Pinpoint the cell where the given text exists, returning its [x, y] midpoint coordinate. 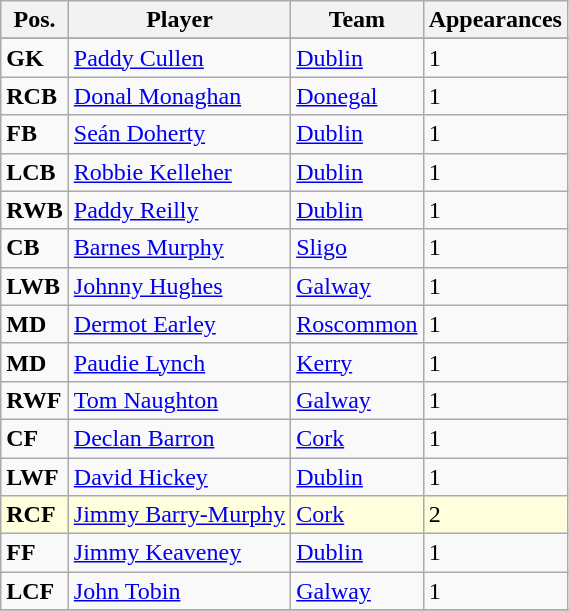
Jimmy Keaveney [179, 553]
LWF [35, 477]
LCB [35, 172]
Dermot Earley [179, 324]
Tom Naughton [179, 400]
Robbie Kelleher [179, 172]
CB [35, 248]
GK [35, 58]
RCB [35, 96]
Paddy Reilly [179, 210]
RWF [35, 400]
Seán Doherty [179, 134]
2 [495, 515]
FF [35, 553]
Roscommon [357, 324]
CF [35, 438]
David Hickey [179, 477]
Player [179, 20]
Donal Monaghan [179, 96]
RWB [35, 210]
Jimmy Barry-Murphy [179, 515]
FB [35, 134]
Declan Barron [179, 438]
LWB [35, 286]
Pos. [35, 20]
Sligo [357, 248]
Paddy Cullen [179, 58]
RCF [35, 515]
John Tobin [179, 591]
LCF [35, 591]
Barnes Murphy [179, 248]
Johnny Hughes [179, 286]
Team [357, 20]
Donegal [357, 96]
Kerry [357, 362]
Appearances [495, 20]
Paudie Lynch [179, 362]
